Capture the cell that displays the provided text and extract its (x, y) central coordinate. 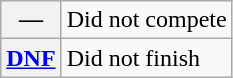
DNF (31, 58)
Did not compete (146, 20)
— (31, 20)
Did not finish (146, 58)
